Capture the cell that displays the provided text and extract its (X, Y) central coordinate. 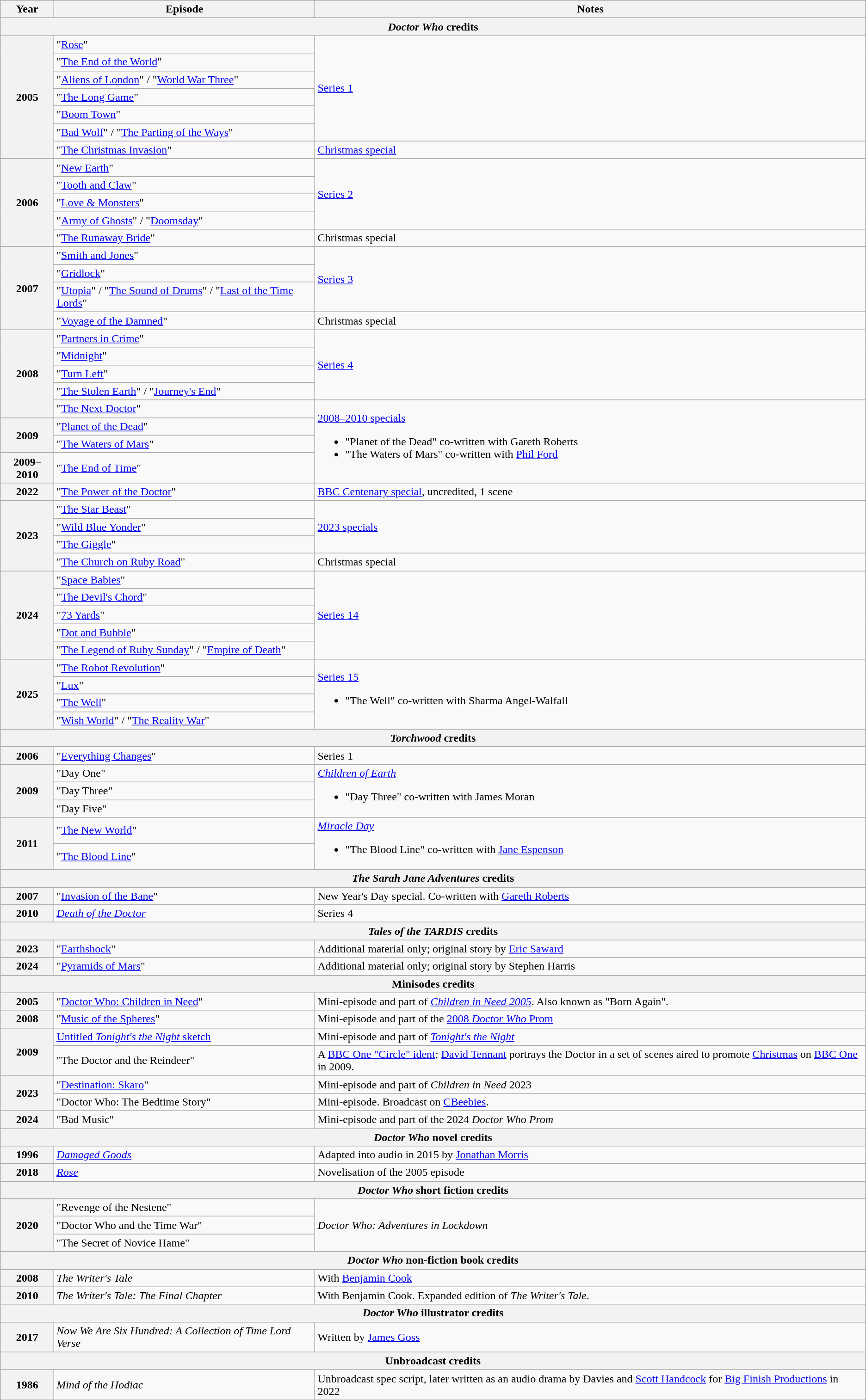
Mini-episode and part of Children in Need 2005. Also known as "Born Again". (590, 1001)
Rose (185, 1173)
"Turn Left" (185, 374)
"Wish World" / "The Reality War" (185, 720)
Mini-episode. Broadcast on CBeebies. (590, 1102)
Year (27, 9)
"The Waters of Mars" (185, 444)
Damaged Goods (185, 1155)
"Rose" (185, 44)
"Invasion of the Bane" (185, 896)
Children of Earth"Day Three" co-written with James Moran (590, 791)
A BBC One "Circle" ident; David Tennant portrays the Doctor in a set of scenes aired to promote Christmas on BBC One in 2009. (590, 1061)
Death of the Doctor (185, 914)
Miracle Day"The Blood Line" co-written with Jane Espenson (590, 843)
"The Secret of Novice Hame" (185, 1243)
"Music of the Spheres" (185, 1019)
"Everything Changes" (185, 755)
"The Legend of Ruby Sunday" / "Empire of Death" (185, 650)
Written by James Goss (590, 1337)
"The Giggle" (185, 545)
"The Next Doctor" (185, 409)
"The Star Beast" (185, 509)
Series 2 (590, 194)
"73 Yards" (185, 615)
"Aliens of London" / "World War Three" (185, 80)
"The End of the World" (185, 62)
Unbroadcast credits (433, 1361)
Doctor Who short fiction credits (433, 1190)
Doctor Who: Adventures in Lockdown (590, 1225)
"Wild Blue Yonder" (185, 527)
With Benjamin Cook. Expanded edition of The Writer's Tale. (590, 1296)
"The Runaway Bride" (185, 238)
2022 (27, 491)
"The Robot Revolution" (185, 668)
"Day One" (185, 773)
"The Devil's Chord" (185, 597)
Mini-episode and part of the 2008 Doctor Who Prom (590, 1019)
"Space Babies" (185, 580)
Adapted into audio in 2015 by Jonathan Morris (590, 1155)
2009–2010 (27, 468)
The Sarah Jane Adventures credits (433, 878)
BBC Centenary special, uncredited, 1 scene (590, 491)
2020 (27, 1225)
Notes (590, 9)
"Partners in Crime" (185, 338)
The Writer's Tale (185, 1278)
2018 (27, 1173)
"The Church on Ruby Road" (185, 562)
Series 15"The Well" co-written with Sharma Angel-Walfall (590, 694)
Mini-episode and part of the 2024 Doctor Who Prom (590, 1119)
New Year's Day special. Co-written with Gareth Roberts (590, 896)
Tales of the TARDIS credits (433, 931)
Doctor Who non-fiction book credits (433, 1260)
Now We Are Six Hundred: A Collection of Time Lord Verse (185, 1337)
"Planet of the Dead" (185, 426)
Additional material only; original story by Eric Saward (590, 949)
"Doctor Who: Children in Need" (185, 1001)
Series 3 (590, 279)
"New Earth" (185, 167)
"Doctor Who: The Bedtime Story" (185, 1102)
2017 (27, 1337)
1986 (27, 1384)
Mind of the Hodiac (185, 1384)
"The Well" (185, 703)
"Midnight" (185, 356)
With Benjamin Cook (590, 1278)
"Gridlock" (185, 273)
Mini-episode and part of Tonight's the Night (590, 1037)
Novelisation of the 2005 episode (590, 1173)
"The Christmas Invasion" (185, 150)
"Revenge of the Nestene" (185, 1208)
"Day Five" (185, 809)
The Writer's Tale: The Final Chapter (185, 1296)
"Dot and Bubble" (185, 632)
"Utopia" / "The Sound of Drums" / "Last of the Time Lords" (185, 297)
"Voyage of the Damned" (185, 321)
Torchwood credits (433, 738)
"Bad Wolf" / "The Parting of the Ways" (185, 132)
Series 14 (590, 615)
Doctor Who novel credits (433, 1137)
"The Blood Line" (185, 856)
"The Doctor and the Reindeer" (185, 1061)
Untitled Tonight's the Night sketch (185, 1037)
"Smith and Jones" (185, 256)
"The Long Game" (185, 97)
"Love & Monsters" (185, 203)
"Boom Town" (185, 115)
Doctor Who illustrator credits (433, 1313)
"The Stolen Earth" / "Journey's End" (185, 391)
"Pyramids of Mars" (185, 966)
"Tooth and Claw" (185, 185)
Unbroadcast spec script, later written as an audio drama by Davies and Scott Handcock for Big Finish Productions in 2022 (590, 1384)
Episode (185, 9)
"Earthshock" (185, 949)
Mini-episode and part of Children in Need 2023 (590, 1084)
"The Power of the Doctor" (185, 491)
2011 (27, 843)
2023 specials (590, 527)
Minisodes credits (433, 984)
Doctor Who credits (433, 27)
"Lux" (185, 685)
"Army of Ghosts" / "Doomsday" (185, 221)
"The New World" (185, 830)
Additional material only; original story by Stephen Harris (590, 966)
2008–2010 specials"Planet of the Dead" co-written with Gareth Roberts"The Waters of Mars" co-written with Phil Ford (590, 441)
"The End of Time" (185, 468)
"Destination: Skaro" (185, 1084)
2025 (27, 694)
1996 (27, 1155)
"Day Three" (185, 791)
"Bad Music" (185, 1119)
"Doctor Who and the Time War" (185, 1225)
